For the text-containing cell, return its midpoint in [X, Y] coordinate format. 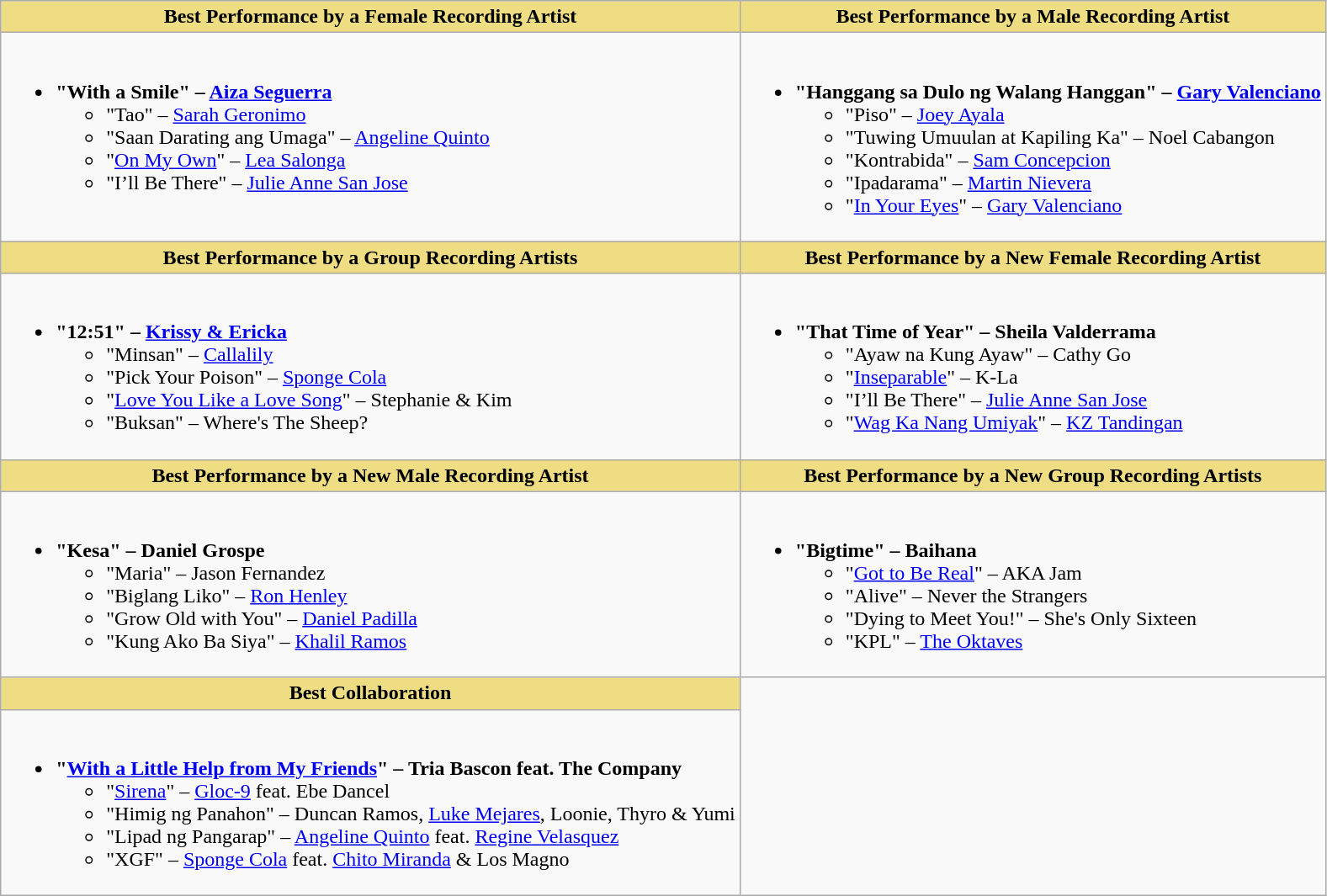
"Kesa" – Daniel Grospe"Maria" – Jason Fernandez"Biglang Liko" – Ron Henley"Grow Old with You" – Daniel Padilla"Kung Ako Ba Siya" – Khalil Ramos [370, 584]
Best Performance by a New Male Recording Artist [370, 475]
Best Performance by a Female Recording Artist [370, 17]
"Bigtime" – Baihana"Got to Be Real" – AKA Jam"Alive" – Never the Strangers"Dying to Meet You!" – She's Only Sixteen"KPL" – The Oktaves [1032, 584]
Best Collaboration [370, 693]
Best Performance by a New Group Recording Artists [1032, 475]
Best Performance by a Male Recording Artist [1032, 17]
Best Performance by a Group Recording Artists [370, 257]
Best Performance by a New Female Recording Artist [1032, 257]
